Output the (x, y) coordinate of the center of the cell containing the given text.  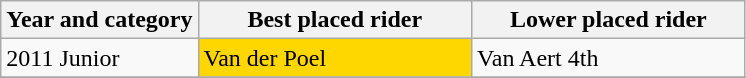
Van Aert 4th (609, 58)
Van der Poel (335, 58)
2011 Junior (100, 58)
Lower placed rider (609, 20)
Year and category (100, 20)
Best placed rider (335, 20)
